Return (x, y) of the center of cell containing provided text 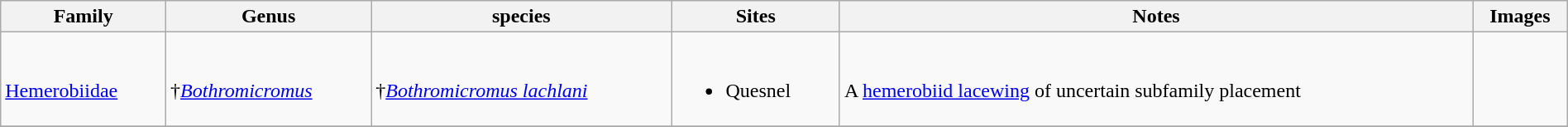
Notes (1156, 17)
†Bothromicromus lachlani (521, 80)
A hemerobiid lacewing of uncertain subfamily placement (1156, 80)
Hemerobiidae (84, 80)
species (521, 17)
Quesnel (756, 80)
Sites (756, 17)
Genus (269, 17)
Family (84, 17)
†Bothromicromus (269, 80)
Images (1520, 17)
